Find where the given text appears and provide that cell's center as [x, y] coordinate. 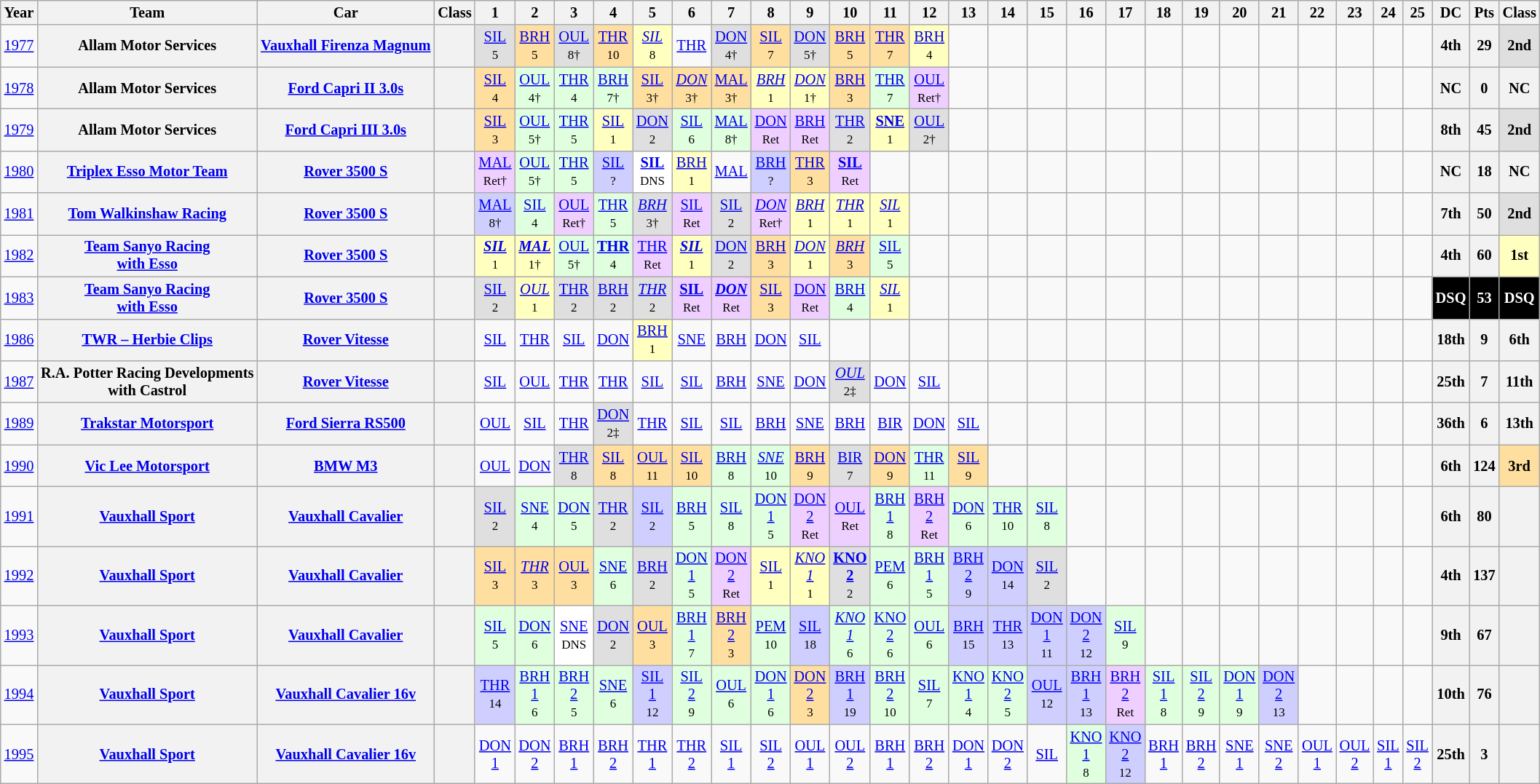
1978 [19, 88]
KNO16 [850, 635]
KNO22 [850, 576]
36th [1451, 424]
MALRet† [495, 172]
BRH8 [731, 466]
1993 [19, 635]
Triplex Esso Motor Team [147, 172]
11 [890, 12]
1979 [19, 130]
DON4† [731, 46]
22 [1317, 12]
BRH113 [1086, 694]
OUL12 [1047, 694]
50 [1484, 214]
1989 [19, 424]
KNO18 [1086, 754]
BRH17 [692, 635]
20 [1239, 12]
BIR [890, 424]
8th [1451, 130]
Year [19, 12]
14 [1008, 12]
10th [1451, 694]
SILDNS [652, 172]
DON16 [771, 694]
OUL8† [574, 46]
BMW M3 [345, 466]
BRH23 [731, 635]
1981 [19, 214]
60 [1484, 256]
3rd [1520, 466]
KNO25 [1008, 694]
DON19 [1239, 694]
THR13 [1008, 635]
SNEDNS [574, 635]
21 [1279, 12]
R.A. Potter Racing Developmentswith Castrol [147, 381]
1986 [19, 340]
BRH16 [534, 694]
1987 [19, 381]
5 [652, 12]
DON5 [574, 516]
1991 [19, 516]
10 [850, 12]
DC [1451, 12]
25 [1418, 12]
12 [929, 12]
DON212 [1086, 635]
BRH? [771, 172]
DON14 [1008, 576]
BRH119 [850, 694]
1977 [19, 46]
7th [1451, 214]
1 [495, 12]
PEM10 [771, 635]
1992 [19, 576]
BRH210 [890, 694]
BIR7 [850, 466]
19 [1201, 12]
53 [1484, 298]
Ford Sierra RS500 [345, 424]
45 [1484, 130]
TWR – Herbie Clips [147, 340]
DON111 [1047, 635]
1983 [19, 298]
DON213 [1279, 694]
17 [1125, 12]
OULRet [850, 516]
8 [771, 12]
23 [1355, 12]
24 [1388, 12]
BRH3† [652, 214]
PEM6 [890, 576]
1994 [19, 694]
Ford Capri II 3.0s [345, 88]
18th [1451, 340]
DON23 [810, 694]
1990 [19, 466]
KNO26 [890, 635]
SNE4 [534, 516]
OUL2† [929, 130]
1980 [19, 172]
KNO212 [1125, 754]
KNO11 [810, 576]
SIL6 [692, 130]
0 [1484, 88]
Car [345, 12]
13 [968, 12]
SIL10 [692, 466]
BRH7† [613, 88]
4 [613, 12]
2 [534, 12]
THRRet [652, 256]
76 [1484, 694]
THR8 [574, 466]
SIL? [613, 172]
11th [1520, 381]
DON3† [692, 88]
Tom Walkinshaw Racing [147, 214]
16 [1086, 12]
29 [1484, 46]
OUL11 [652, 466]
SNE2 [1279, 754]
DON1† [810, 88]
DON9 [890, 466]
Pts [1484, 12]
Vic Lee Motorsport [147, 466]
OUL4† [534, 88]
MAL [731, 172]
Vauxhall Firenza Magnum [345, 46]
1st [1520, 256]
80 [1484, 516]
DONRet† [771, 214]
1982 [19, 256]
BRH18 [890, 516]
BRHRet [810, 130]
1995 [19, 754]
SNE10 [771, 466]
9th [1451, 635]
THR11 [929, 466]
MAL1† [534, 256]
124 [1484, 466]
MAL3† [731, 88]
Team [147, 12]
Ford Capri III 3.0s [345, 130]
137 [1484, 576]
SIL3† [652, 88]
BRH29 [968, 576]
67 [1484, 635]
DON2‡ [613, 424]
15 [1047, 12]
Trakstar Motorsport [147, 424]
THR14 [495, 694]
BRH25 [574, 694]
KNO14 [968, 694]
SIL112 [652, 694]
13th [1520, 424]
DON5† [810, 46]
BRH9 [810, 466]
OUL2‡ [850, 381]
